From the cell containing the given text, extract its center point as (X, Y) coordinate. 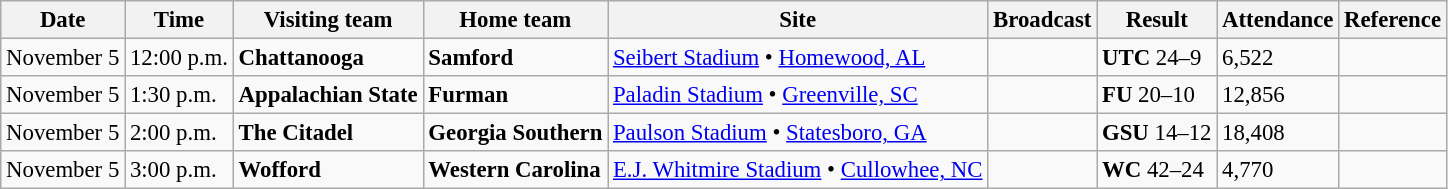
Date (63, 20)
12:00 p.m. (180, 58)
6,522 (1278, 58)
Wofford (328, 170)
Paulson Stadium • Statesboro, GA (798, 133)
Furman (516, 95)
Home team (516, 20)
3:00 p.m. (180, 170)
Visiting team (328, 20)
Chattanooga (328, 58)
Paladin Stadium • Greenville, SC (798, 95)
Samford (516, 58)
Site (798, 20)
Georgia Southern (516, 133)
Attendance (1278, 20)
Appalachian State (328, 95)
Seibert Stadium • Homewood, AL (798, 58)
Broadcast (1042, 20)
E.J. Whitmire Stadium • Cullowhee, NC (798, 170)
Reference (1393, 20)
GSU 14–12 (1157, 133)
Western Carolina (516, 170)
UTC 24–9 (1157, 58)
Result (1157, 20)
18,408 (1278, 133)
Time (180, 20)
1:30 p.m. (180, 95)
12,856 (1278, 95)
2:00 p.m. (180, 133)
WC 42–24 (1157, 170)
FU 20–10 (1157, 95)
The Citadel (328, 133)
4,770 (1278, 170)
